Scan for the cell matching the given text and deliver its [x, y] coordinate at center. 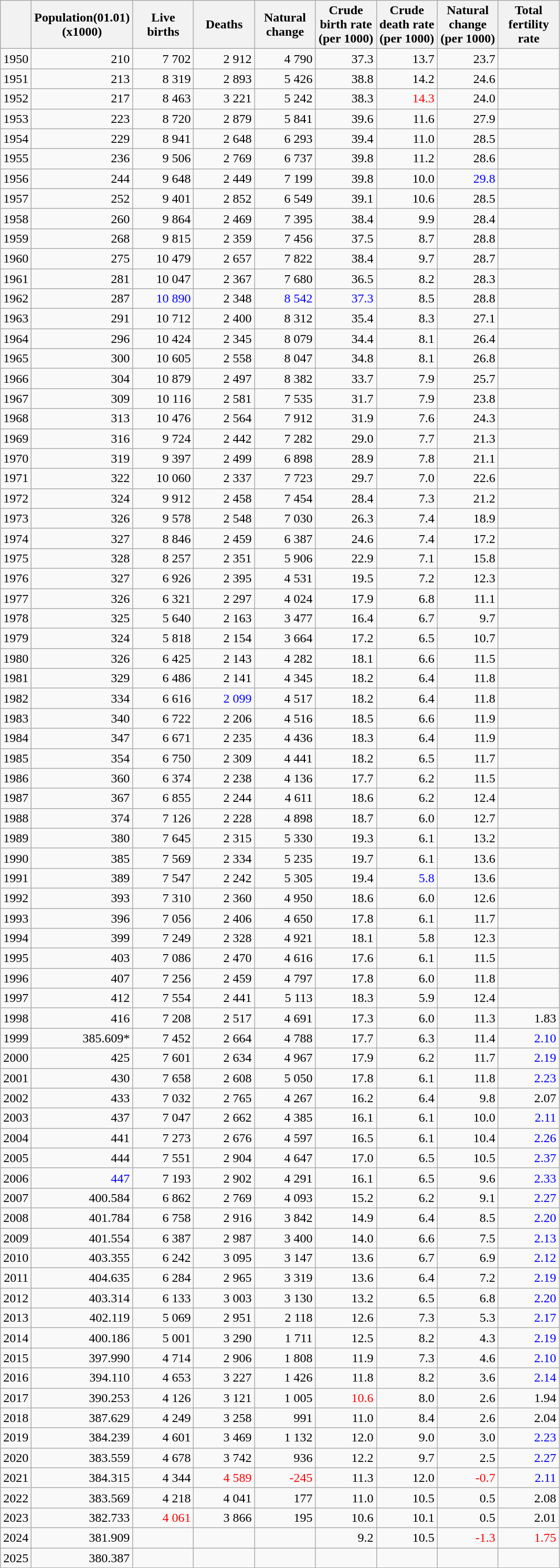
19.7 [346, 858]
4 950 [285, 898]
389 [82, 878]
2 906 [224, 1358]
7 047 [163, 1118]
1988 [16, 818]
7.7 [407, 438]
1992 [16, 898]
1997 [16, 998]
374 [82, 818]
1989 [16, 838]
384.315 [82, 1478]
4 601 [163, 1438]
28.7 [468, 258]
5 069 [163, 1318]
1991 [16, 878]
1 808 [285, 1358]
13.7 [407, 59]
291 [82, 319]
1.94 [529, 1398]
1970 [16, 458]
367 [82, 798]
2 235 [224, 738]
7 547 [163, 878]
18.9 [468, 518]
1973 [16, 518]
31.7 [346, 399]
9 506 [163, 159]
2022 [16, 1498]
2 348 [224, 299]
1954 [16, 139]
6 425 [163, 658]
1996 [16, 978]
4 061 [163, 1518]
2.17 [529, 1318]
1969 [16, 438]
1985 [16, 758]
2004 [16, 1138]
2019 [16, 1438]
2020 [16, 1458]
384.239 [82, 1438]
7 086 [163, 958]
319 [82, 458]
2005 [16, 1158]
9 401 [163, 198]
6 750 [163, 758]
2 141 [224, 678]
2018 [16, 1418]
252 [82, 198]
2.07 [529, 1098]
3 477 [285, 619]
2010 [16, 1258]
347 [82, 738]
407 [82, 978]
1968 [16, 419]
7 822 [285, 258]
2 951 [224, 1318]
24.0 [468, 99]
2024 [16, 1538]
5.3 [468, 1318]
5 242 [285, 99]
430 [82, 1078]
5 906 [285, 558]
397.990 [82, 1358]
6 758 [163, 1218]
4 385 [285, 1118]
9.2 [346, 1538]
2 499 [224, 458]
3 469 [224, 1438]
6 722 [163, 718]
2 765 [224, 1098]
322 [82, 478]
15.8 [468, 558]
1983 [16, 718]
7 702 [163, 59]
4 024 [285, 598]
1975 [16, 558]
217 [82, 99]
6 242 [163, 1258]
21.1 [468, 458]
7 193 [163, 1178]
304 [82, 379]
4 898 [285, 818]
6 549 [285, 198]
393 [82, 898]
4.6 [468, 1358]
2 442 [224, 438]
10.7 [468, 639]
2023 [16, 1518]
399 [82, 938]
2.26 [529, 1138]
3 147 [285, 1258]
2.14 [529, 1378]
10 605 [163, 359]
4 441 [285, 758]
287 [82, 299]
2016 [16, 1378]
2 206 [224, 718]
4 714 [163, 1358]
3.6 [468, 1378]
29.0 [346, 438]
2 242 [224, 878]
7 208 [163, 1018]
5 818 [163, 639]
6 898 [285, 458]
8 079 [285, 339]
1965 [16, 359]
10.4 [468, 1138]
229 [82, 139]
7 056 [163, 918]
1982 [16, 698]
7 454 [285, 498]
9 912 [163, 498]
7 030 [285, 518]
403.355 [82, 1258]
223 [82, 119]
2 497 [224, 379]
390.253 [82, 1398]
5 113 [285, 998]
7.8 [407, 458]
16.4 [346, 619]
1987 [16, 798]
1967 [16, 399]
2 118 [285, 1318]
2 345 [224, 339]
3 227 [224, 1378]
1950 [16, 59]
1980 [16, 658]
244 [82, 179]
22.6 [468, 478]
7 551 [163, 1158]
316 [82, 438]
11.4 [468, 1038]
2017 [16, 1398]
325 [82, 619]
3 121 [224, 1398]
7 658 [163, 1078]
3 290 [224, 1338]
Population(01.01) (x1000) [82, 25]
2 406 [224, 918]
416 [82, 1018]
4 597 [285, 1138]
2 608 [224, 1078]
9 724 [163, 438]
14.3 [407, 99]
4 136 [285, 778]
6 133 [163, 1298]
3.0 [468, 1438]
26.4 [468, 339]
28.6 [468, 159]
3 130 [285, 1298]
7 912 [285, 419]
2.33 [529, 1178]
4 531 [285, 578]
9 864 [163, 218]
2 154 [224, 639]
210 [82, 59]
7.5 [468, 1238]
433 [82, 1098]
2 359 [224, 238]
39.1 [346, 198]
4 650 [285, 918]
9 397 [163, 458]
2002 [16, 1098]
15.2 [346, 1198]
4 616 [285, 958]
2 469 [224, 218]
1 132 [285, 1438]
7 032 [163, 1098]
2 400 [224, 319]
268 [82, 238]
28.3 [468, 279]
1979 [16, 639]
4 691 [285, 1018]
8.0 [407, 1398]
425 [82, 1058]
28.9 [346, 458]
2 367 [224, 279]
18.5 [346, 718]
2 297 [224, 598]
2 657 [224, 258]
2.5 [468, 1458]
3 664 [285, 639]
2 662 [224, 1118]
19.4 [346, 878]
1994 [16, 938]
6 321 [163, 598]
1960 [16, 258]
2003 [16, 1118]
340 [82, 718]
4 611 [285, 798]
1.75 [529, 1538]
2 904 [224, 1158]
3 319 [285, 1278]
2 458 [224, 498]
-245 [285, 1478]
444 [82, 1158]
402.119 [82, 1318]
2 893 [224, 79]
334 [82, 698]
2 965 [224, 1278]
2006 [16, 1178]
313 [82, 419]
1974 [16, 538]
7 282 [285, 438]
4 790 [285, 59]
2 337 [224, 478]
1978 [16, 619]
7 126 [163, 818]
7 535 [285, 399]
6 284 [163, 1278]
7 452 [163, 1038]
3 742 [224, 1458]
2 328 [224, 938]
11.1 [468, 598]
4 653 [163, 1378]
7 456 [285, 238]
4 218 [163, 1498]
1951 [16, 79]
7.6 [407, 419]
-0.7 [468, 1478]
2.08 [529, 1498]
7.0 [407, 478]
10 424 [163, 339]
2007 [16, 1198]
6 926 [163, 578]
21.2 [468, 498]
4 344 [163, 1478]
8 463 [163, 99]
4 647 [285, 1158]
8 846 [163, 538]
6.9 [468, 1258]
275 [82, 258]
6 374 [163, 778]
1 005 [285, 1398]
412 [82, 998]
2 244 [224, 798]
296 [82, 339]
8.7 [407, 238]
8 720 [163, 119]
5 640 [163, 619]
380.387 [82, 1558]
4 516 [285, 718]
5 841 [285, 119]
2 912 [224, 59]
9.9 [407, 218]
4 093 [285, 1198]
27.1 [468, 319]
2 558 [224, 359]
2 099 [224, 698]
2021 [16, 1478]
2 879 [224, 119]
12.7 [468, 818]
23.7 [468, 59]
33.7 [346, 379]
281 [82, 279]
1955 [16, 159]
383.559 [82, 1458]
396 [82, 918]
328 [82, 558]
3 221 [224, 99]
1977 [16, 598]
11.2 [407, 159]
4 291 [285, 1178]
4 678 [163, 1458]
401.784 [82, 1218]
2009 [16, 1238]
1963 [16, 319]
10 476 [163, 419]
29.8 [468, 179]
6 293 [285, 139]
14.9 [346, 1218]
12.5 [346, 1338]
1990 [16, 858]
6 862 [163, 1198]
2 581 [224, 399]
38.8 [346, 79]
2.04 [529, 1418]
5 235 [285, 858]
26.3 [346, 518]
7.1 [407, 558]
403.314 [82, 1298]
8 257 [163, 558]
7 273 [163, 1138]
19.3 [346, 838]
2 351 [224, 558]
6.3 [407, 1038]
354 [82, 758]
2 676 [224, 1138]
38.3 [346, 99]
1966 [16, 379]
Total fertility rate [529, 25]
437 [82, 1118]
2.13 [529, 1238]
2 441 [224, 998]
2 228 [224, 818]
300 [82, 359]
12.2 [346, 1458]
14.0 [346, 1238]
8 319 [163, 79]
1964 [16, 339]
2 238 [224, 778]
2 143 [224, 658]
8.4 [407, 1418]
380 [82, 838]
25.7 [468, 379]
21.3 [468, 438]
7 199 [285, 179]
2.12 [529, 1258]
1956 [16, 179]
7 569 [163, 858]
7 645 [163, 838]
2 916 [224, 1218]
Natural change [285, 25]
1998 [16, 1018]
400.584 [82, 1198]
2008 [16, 1218]
5.9 [407, 998]
9.1 [468, 1198]
1 426 [285, 1378]
4 967 [285, 1058]
177 [285, 1498]
2 334 [224, 858]
213 [82, 79]
16.5 [346, 1138]
936 [285, 1458]
7 554 [163, 998]
1959 [16, 238]
9 648 [163, 179]
1.83 [529, 1018]
3 842 [285, 1218]
1952 [16, 99]
2015 [16, 1358]
18.7 [346, 818]
383.569 [82, 1498]
7 395 [285, 218]
236 [82, 159]
195 [285, 1518]
403 [82, 958]
4 517 [285, 698]
6 486 [163, 678]
27.9 [468, 119]
31.9 [346, 419]
7 723 [285, 478]
404.635 [82, 1278]
8 382 [285, 379]
1953 [16, 119]
1957 [16, 198]
8 312 [285, 319]
23.8 [468, 399]
4 788 [285, 1038]
3 095 [224, 1258]
1 711 [285, 1338]
360 [82, 778]
1993 [16, 918]
2 470 [224, 958]
14.2 [407, 79]
2 648 [224, 139]
309 [82, 399]
2001 [16, 1078]
2000 [16, 1058]
3 866 [224, 1518]
10 879 [163, 379]
385.609* [82, 1038]
329 [82, 678]
1971 [16, 478]
7 601 [163, 1058]
2011 [16, 1278]
8.3 [407, 319]
2 634 [224, 1058]
4 589 [224, 1478]
35.4 [346, 319]
8 941 [163, 139]
1976 [16, 578]
2 309 [224, 758]
10 060 [163, 478]
4 126 [163, 1398]
9 815 [163, 238]
385 [82, 858]
29.7 [346, 478]
10 712 [163, 319]
4 282 [285, 658]
381.909 [82, 1538]
1986 [16, 778]
10 047 [163, 279]
400.186 [82, 1338]
10.1 [407, 1518]
5 330 [285, 838]
387.629 [82, 1418]
5 001 [163, 1338]
1962 [16, 299]
2 360 [224, 898]
17.6 [346, 958]
2 315 [224, 838]
447 [82, 1178]
-1.3 [468, 1538]
9.6 [468, 1178]
19.5 [346, 578]
4.3 [468, 1338]
3 400 [285, 1238]
1995 [16, 958]
9 578 [163, 518]
2014 [16, 1338]
1972 [16, 498]
7 310 [163, 898]
Deaths [224, 25]
26.8 [468, 359]
3 258 [224, 1418]
382.733 [82, 1518]
3 003 [224, 1298]
11.6 [407, 119]
1999 [16, 1038]
2 395 [224, 578]
1984 [16, 738]
2025 [16, 1558]
6 855 [163, 798]
2 852 [224, 198]
8 542 [285, 299]
36.5 [346, 279]
39.6 [346, 119]
2 548 [224, 518]
24.3 [468, 419]
991 [285, 1418]
2013 [16, 1318]
4 921 [285, 938]
4 345 [285, 678]
4 249 [163, 1418]
2012 [16, 1298]
2.01 [529, 1518]
34.8 [346, 359]
10 890 [163, 299]
5 426 [285, 79]
34.4 [346, 339]
22.9 [346, 558]
441 [82, 1138]
6 671 [163, 738]
9.8 [468, 1098]
9.0 [407, 1438]
2 564 [224, 419]
2 449 [224, 179]
2 517 [224, 1018]
37.5 [346, 238]
6 737 [285, 159]
17.0 [346, 1158]
1961 [16, 279]
260 [82, 218]
7 256 [163, 978]
4 797 [285, 978]
4 436 [285, 738]
7 249 [163, 938]
394.110 [82, 1378]
8 047 [285, 359]
2.37 [529, 1158]
401.554 [82, 1238]
16.2 [346, 1098]
Crude birth rate (per 1000) [346, 25]
4 267 [285, 1098]
Crude death rate (per 1000) [407, 25]
1981 [16, 678]
5 305 [285, 878]
7 680 [285, 279]
5 050 [285, 1078]
17.3 [346, 1018]
10 116 [163, 399]
1958 [16, 218]
Live births [163, 25]
2 902 [224, 1178]
4 041 [224, 1498]
2 664 [224, 1038]
10 479 [163, 258]
2 987 [224, 1238]
39.4 [346, 139]
6 616 [163, 698]
2 163 [224, 619]
Natural change (per 1000) [468, 25]
